Detect which cell encompasses the target text, then output its (x, y) center coordinate. 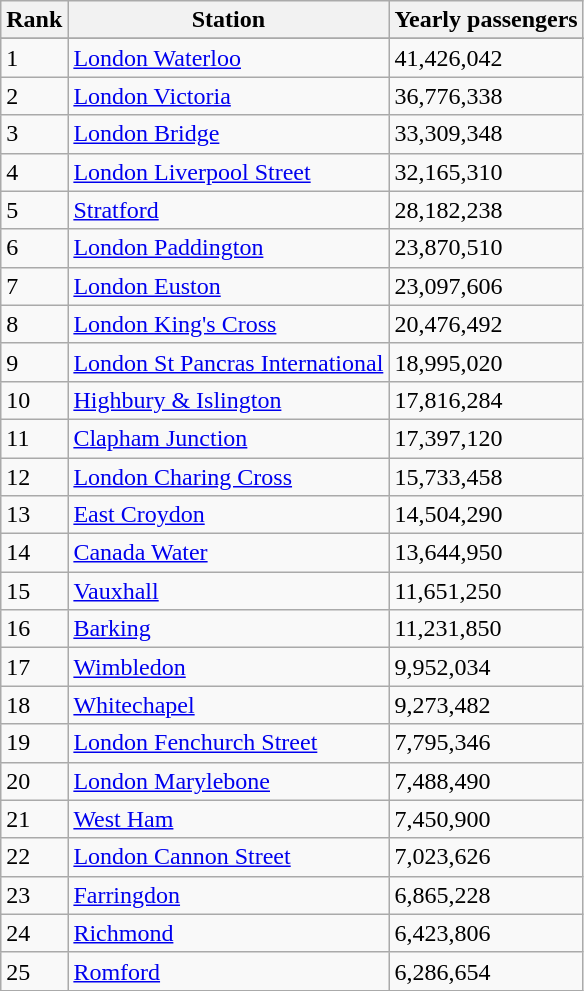
21 (34, 819)
Highbury & Islington (228, 400)
7,795,346 (486, 743)
Farringdon (228, 895)
London King's Cross (228, 324)
18 (34, 705)
London Waterloo (228, 58)
3 (34, 134)
20,476,492 (486, 324)
6,423,806 (486, 933)
23,870,510 (486, 248)
4 (34, 172)
22 (34, 857)
5 (34, 210)
7,488,490 (486, 781)
Rank (34, 20)
19 (34, 743)
20 (34, 781)
15,733,458 (486, 477)
41,426,042 (486, 58)
23,097,606 (486, 286)
17,397,120 (486, 438)
14,504,290 (486, 515)
17 (34, 667)
London Victoria (228, 96)
9 (34, 362)
Barking (228, 629)
Wimbledon (228, 667)
16 (34, 629)
11,651,250 (486, 591)
10 (34, 400)
13 (34, 515)
13,644,950 (486, 553)
Whitechapel (228, 705)
6,865,228 (486, 895)
24 (34, 933)
Station (228, 20)
London Fenchurch Street (228, 743)
7,023,626 (486, 857)
14 (34, 553)
East Croydon (228, 515)
Richmond (228, 933)
Vauxhall (228, 591)
8 (34, 324)
7 (34, 286)
12 (34, 477)
London Liverpool Street (228, 172)
18,995,020 (486, 362)
17,816,284 (486, 400)
6 (34, 248)
London Bridge (228, 134)
11,231,850 (486, 629)
1 (34, 58)
London Marylebone (228, 781)
Canada Water (228, 553)
9,952,034 (486, 667)
33,309,348 (486, 134)
9,273,482 (486, 705)
2 (34, 96)
London Euston (228, 286)
London Paddington (228, 248)
11 (34, 438)
Romford (228, 971)
Yearly passengers (486, 20)
London Charing Cross (228, 477)
London Cannon Street (228, 857)
Stratford (228, 210)
Clapham Junction (228, 438)
London St Pancras International (228, 362)
36,776,338 (486, 96)
25 (34, 971)
7,450,900 (486, 819)
23 (34, 895)
6,286,654 (486, 971)
15 (34, 591)
28,182,238 (486, 210)
32,165,310 (486, 172)
West Ham (228, 819)
